Output the (X, Y) coordinate of the center of the cell containing the given text.  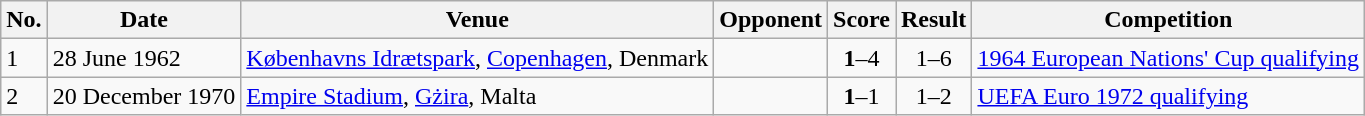
28 June 1962 (144, 58)
2 (24, 96)
1–1 (862, 96)
Result (934, 20)
No. (24, 20)
20 December 1970 (144, 96)
1964 European Nations' Cup qualifying (1168, 58)
1–6 (934, 58)
1 (24, 58)
Competition (1168, 20)
Score (862, 20)
Venue (478, 20)
1–4 (862, 58)
Opponent (771, 20)
Københavns Idrætspark, Copenhagen, Denmark (478, 58)
Empire Stadium, Gżira, Malta (478, 96)
Date (144, 20)
UEFA Euro 1972 qualifying (1168, 96)
1–2 (934, 96)
